Search for the cell housing the specified text and yield its (X, Y) center coordinate. 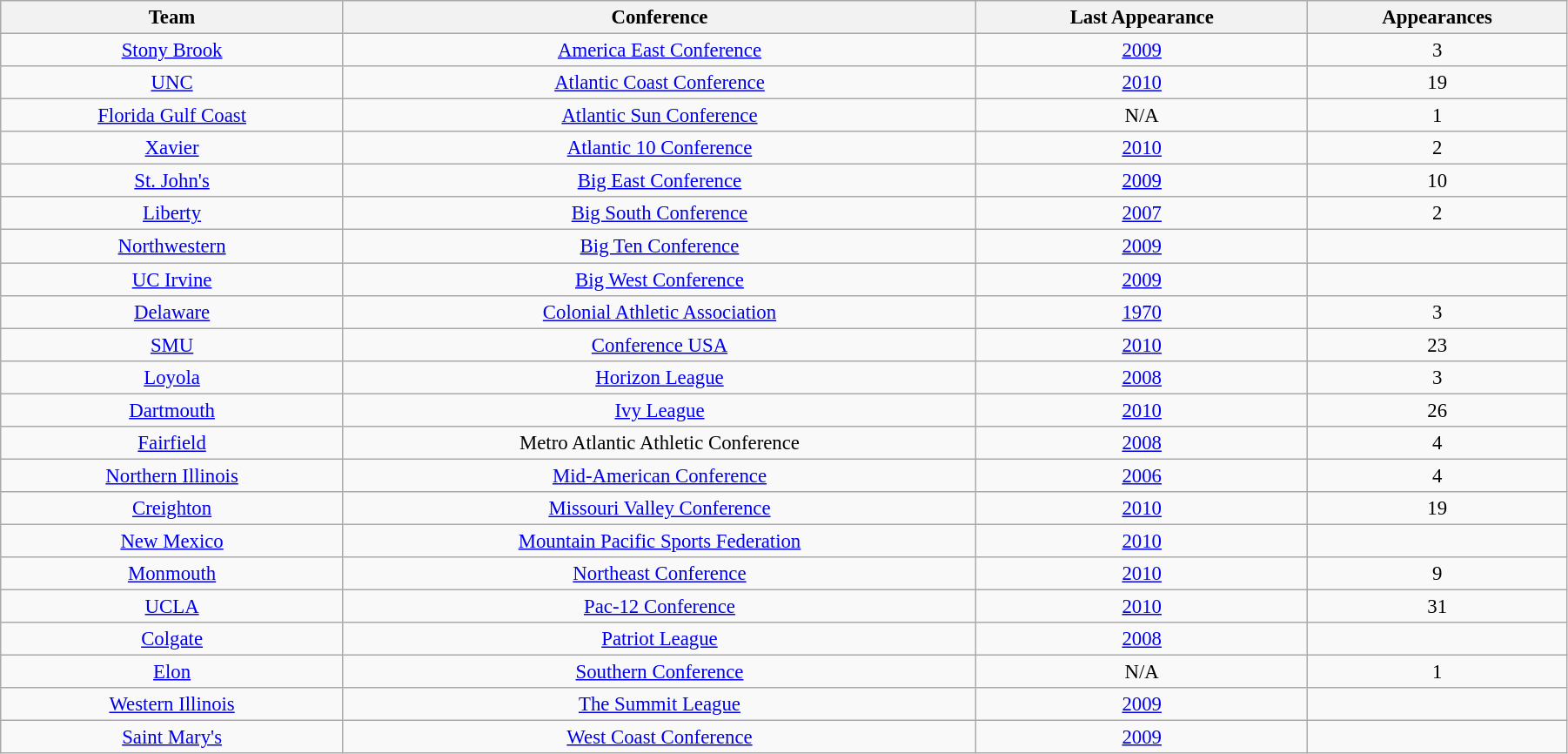
Florida Gulf Coast (172, 116)
Atlantic 10 Conference (660, 148)
Northwestern (172, 246)
31 (1437, 607)
Atlantic Sun Conference (660, 116)
Patriot League (660, 639)
Loyola (172, 377)
Colonial Athletic Association (660, 312)
New Mexico (172, 541)
America East Conference (660, 50)
UCLA (172, 607)
Big East Conference (660, 181)
Big West Conference (660, 279)
Appearances (1437, 17)
Mid-American Conference (660, 475)
Big South Conference (660, 213)
Conference (660, 17)
St. John's (172, 181)
Stony Brook (172, 50)
Western Illinois (172, 704)
UC Irvine (172, 279)
1970 (1142, 312)
SMU (172, 345)
Northeast Conference (660, 574)
2006 (1142, 475)
Fairfield (172, 443)
10 (1437, 181)
Ivy League (660, 410)
Missouri Valley Conference (660, 508)
Horizon League (660, 377)
Atlantic Coast Conference (660, 83)
The Summit League (660, 704)
23 (1437, 345)
Mountain Pacific Sports Federation (660, 541)
Monmouth (172, 574)
Metro Atlantic Athletic Conference (660, 443)
Team (172, 17)
Big Ten Conference (660, 246)
UNC (172, 83)
Southern Conference (660, 672)
West Coast Conference (660, 737)
Northern Illinois (172, 475)
Liberty (172, 213)
Saint Mary's (172, 737)
Elon (172, 672)
Conference USA (660, 345)
Xavier (172, 148)
Creighton (172, 508)
9 (1437, 574)
Pac-12 Conference (660, 607)
Colgate (172, 639)
Dartmouth (172, 410)
Delaware (172, 312)
Last Appearance (1142, 17)
26 (1437, 410)
2007 (1142, 213)
